Output the (x, y) coordinate of the center of the cell containing the given text.  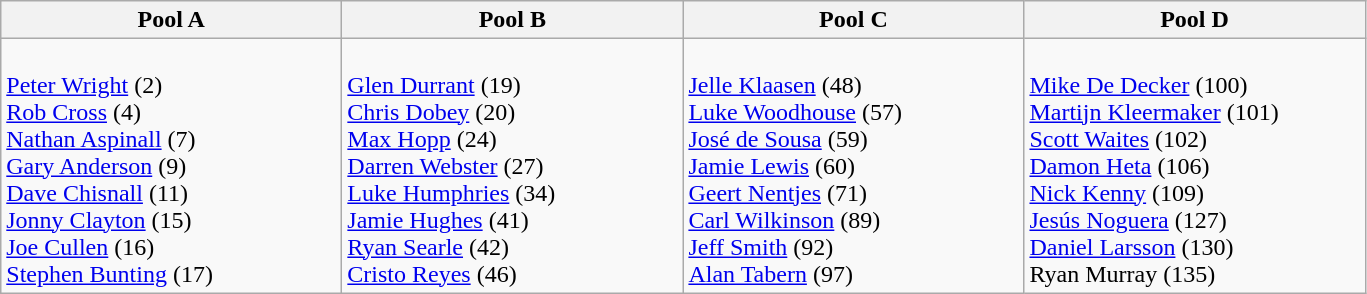
Pool D (1194, 20)
Pool B (512, 20)
Pool A (172, 20)
Jelle Klaasen (48) Luke Woodhouse (57) José de Sousa (59) Jamie Lewis (60) Geert Nentjes (71) Carl Wilkinson (89) Jeff Smith (92) Alan Tabern (97) (854, 166)
Peter Wright (2) Rob Cross (4) Nathan Aspinall (7) Gary Anderson (9) Dave Chisnall (11) Jonny Clayton (15) Joe Cullen (16) Stephen Bunting (17) (172, 166)
Glen Durrant (19) Chris Dobey (20) Max Hopp (24) Darren Webster (27) Luke Humphries (34) Jamie Hughes (41) Ryan Searle (42) Cristo Reyes (46) (512, 166)
Pool C (854, 20)
